Return (X, Y) of the center of cell containing provided text 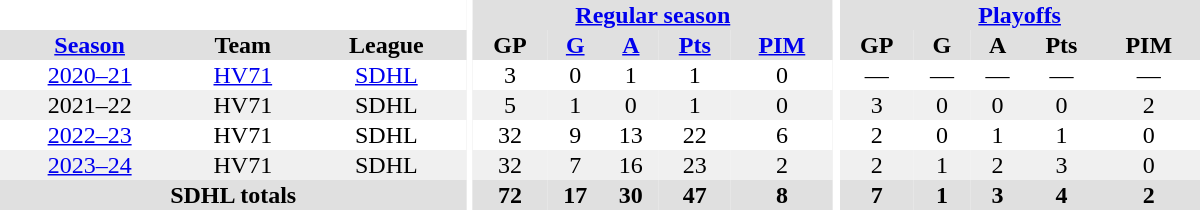
4 (1061, 195)
5 (510, 105)
16 (631, 165)
8 (782, 195)
Season (90, 45)
Team (242, 45)
23 (695, 165)
17 (575, 195)
League (386, 45)
13 (631, 135)
9 (575, 135)
30 (631, 195)
6 (782, 135)
2021–22 (90, 105)
22 (695, 135)
2020–21 (90, 75)
2022–23 (90, 135)
Playoffs (1020, 15)
SDHL totals (233, 195)
Regular season (654, 15)
72 (510, 195)
47 (695, 195)
2023–24 (90, 165)
